Pinpoint the cell where the given text exists, returning its [X, Y] midpoint coordinate. 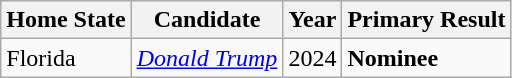
Primary Result [426, 20]
Home State [66, 20]
Year [312, 20]
Nominee [426, 58]
Donald Trump [207, 58]
Florida [66, 58]
2024 [312, 58]
Candidate [207, 20]
